Extract the (x, y) coordinate from the center of the cell holding the provided text.  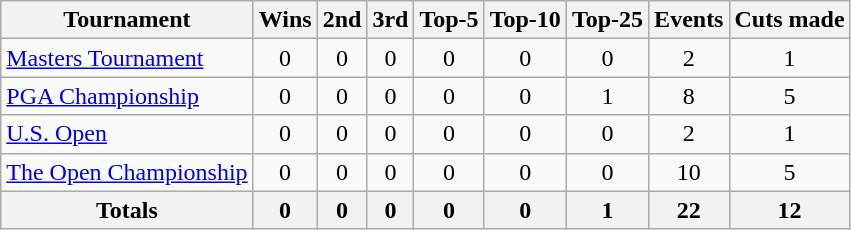
10 (689, 172)
Tournament (127, 20)
The Open Championship (127, 172)
Masters Tournament (127, 58)
Top-25 (607, 20)
2nd (342, 20)
Top-5 (449, 20)
8 (689, 96)
Events (689, 20)
U.S. Open (127, 134)
Top-10 (525, 20)
3rd (390, 20)
Cuts made (790, 20)
22 (689, 210)
12 (790, 210)
Totals (127, 210)
PGA Championship (127, 96)
Wins (285, 20)
